Determine the [X, Y] coordinate at the center of the cell enclosing the given text.  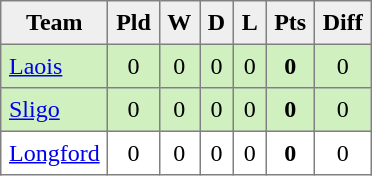
Sligo [54, 110]
Diff [342, 23]
L [250, 23]
Laois [54, 66]
Pld [134, 23]
Pts [290, 23]
W [179, 23]
D [217, 23]
Longford [54, 153]
Team [54, 23]
